Search for the cell housing the specified text and yield its (X, Y) center coordinate. 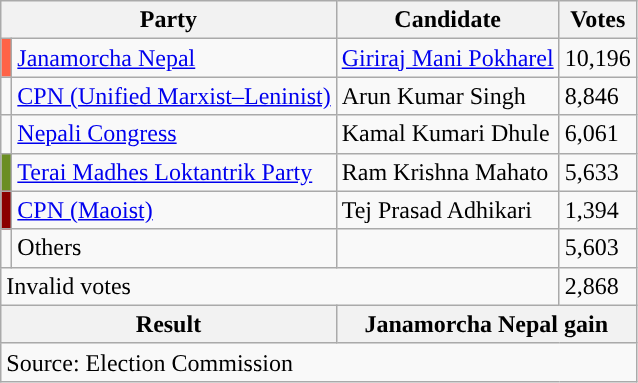
Others (174, 248)
10,196 (598, 58)
5,603 (598, 248)
Nepali Congress (174, 134)
Terai Madhes Loktantrik Party (174, 172)
Tej Prasad Adhikari (448, 210)
Janamorcha Nepal gain (486, 324)
1,394 (598, 210)
Arun Kumar Singh (448, 96)
Votes (598, 20)
6,061 (598, 134)
CPN (Unified Marxist–Leninist) (174, 96)
8,846 (598, 96)
Invalid votes (280, 286)
Janamorcha Nepal (174, 58)
Kamal Kumari Dhule (448, 134)
2,868 (598, 286)
Result (168, 324)
Giriraj Mani Pokharel (448, 58)
Ram Krishna Mahato (448, 172)
CPN (Maoist) (174, 210)
Source: Election Commission (319, 362)
Candidate (448, 20)
5,633 (598, 172)
Party (168, 20)
